Extract the (X, Y) coordinate from the center of the cell holding the provided text.  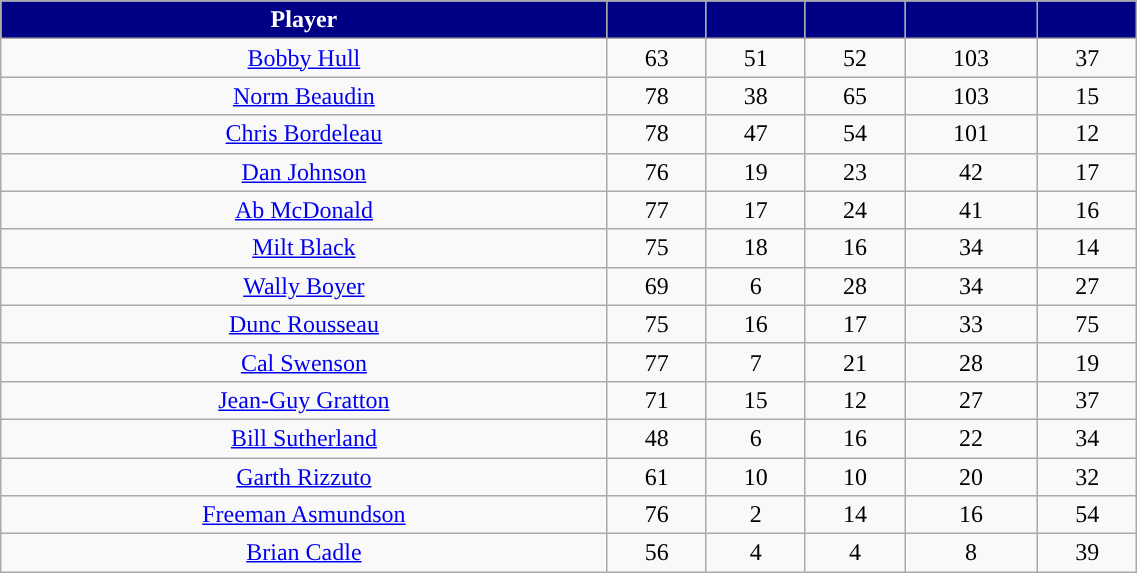
63 (656, 58)
52 (854, 58)
32 (1088, 477)
41 (972, 210)
Brian Cadle (304, 553)
33 (972, 324)
39 (1088, 553)
Cal Swenson (304, 362)
Ab McDonald (304, 210)
47 (756, 134)
23 (854, 172)
Garth Rizzuto (304, 477)
7 (756, 362)
22 (972, 438)
Chris Bordeleau (304, 134)
69 (656, 286)
Freeman Asmundson (304, 515)
65 (854, 96)
56 (656, 553)
Milt Black (304, 248)
Bobby Hull (304, 58)
21 (854, 362)
18 (756, 248)
8 (972, 553)
Player (304, 20)
Jean-Guy Gratton (304, 400)
71 (656, 400)
24 (854, 210)
Norm Beaudin (304, 96)
38 (756, 96)
Bill Sutherland (304, 438)
42 (972, 172)
48 (656, 438)
Wally Boyer (304, 286)
Dunc Rousseau (304, 324)
2 (756, 515)
51 (756, 58)
20 (972, 477)
Dan Johnson (304, 172)
101 (972, 134)
61 (656, 477)
